Provide the [x, y] coordinate of the cell's center where the given text is located.  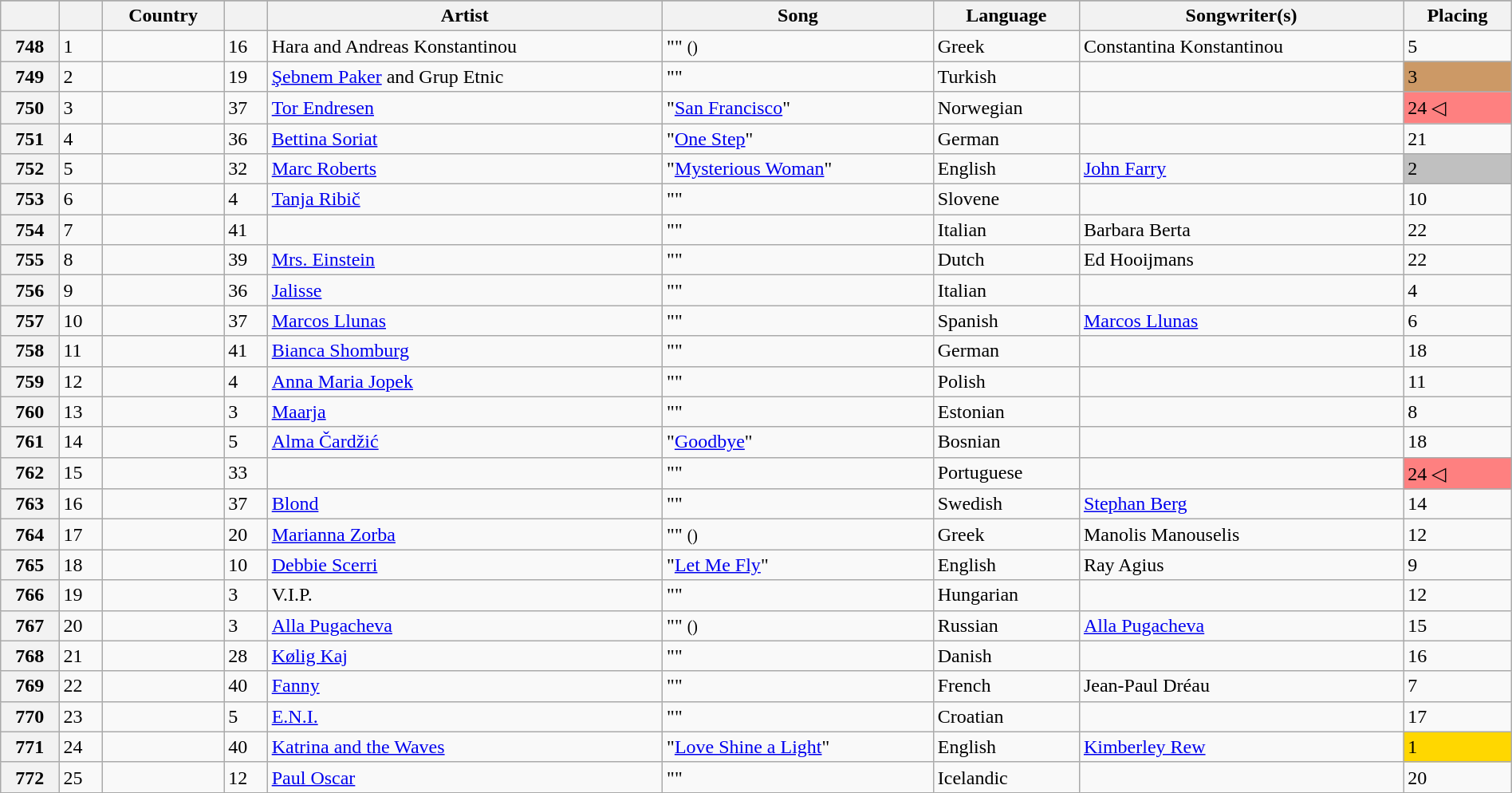
760 [30, 412]
754 [30, 230]
764 [30, 535]
13 [81, 412]
23 [81, 716]
762 [30, 473]
757 [30, 321]
755 [30, 260]
Estonian [1006, 412]
Fanny [464, 686]
Kimberley Rew [1241, 747]
"Let Me Fly" [798, 565]
Bianca Shomburg [464, 351]
763 [30, 504]
Polish [1006, 381]
Hungarian [1006, 595]
758 [30, 351]
Icelandic [1006, 777]
28 [246, 656]
765 [30, 565]
Katrina and the Waves [464, 747]
32 [246, 169]
Debbie Scerri [464, 565]
Maarja [464, 412]
759 [30, 381]
"One Step" [798, 138]
Croatian [1006, 716]
749 [30, 77]
Song [798, 16]
Songwriter(s) [1241, 16]
Placing [1458, 16]
768 [30, 656]
771 [30, 747]
Ray Agius [1241, 565]
761 [30, 442]
French [1006, 686]
39 [246, 260]
Alma Čardžić [464, 442]
767 [30, 625]
Jalisse [464, 290]
Turkish [1006, 77]
Country [163, 16]
Manolis Manouselis [1241, 535]
Portuguese [1006, 473]
752 [30, 169]
772 [30, 777]
Anna Maria Jopek [464, 381]
Russian [1006, 625]
Dutch [1006, 260]
Marc Roberts [464, 169]
Jean-Paul Dréau [1241, 686]
Mrs. Einstein [464, 260]
Danish [1006, 656]
Spanish [1006, 321]
Şebnem Paker and Grup Etnic [464, 77]
Tanja Ribič [464, 199]
770 [30, 716]
Marianna Zorba [464, 535]
33 [246, 473]
Stephan Berg [1241, 504]
756 [30, 290]
750 [30, 108]
"Mysterious Woman" [798, 169]
Blond [464, 504]
Kølig Kaj [464, 656]
Tor Endresen [464, 108]
Constantina Konstantinou [1241, 46]
Language [1006, 16]
John Farry [1241, 169]
"Love Shine a Light" [798, 747]
"San Francisco" [798, 108]
751 [30, 138]
Barbara Berta [1241, 230]
Hara and Andreas Konstantinou [464, 46]
25 [81, 777]
"Goodbye" [798, 442]
748 [30, 46]
Bettina Soriat [464, 138]
Artist [464, 16]
Swedish [1006, 504]
753 [30, 199]
Paul Oscar [464, 777]
Norwegian [1006, 108]
24 [81, 747]
Slovene [1006, 199]
766 [30, 595]
Bosnian [1006, 442]
Ed Hooijmans [1241, 260]
V.I.P. [464, 595]
E.N.I. [464, 716]
769 [30, 686]
